Capture the cell that displays the provided text and extract its [X, Y] central coordinate. 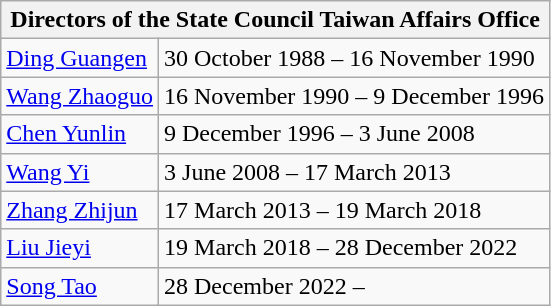
Wang Zhaoguo [80, 96]
3 June 2008 – 17 March 2013 [354, 172]
Chen Yunlin [80, 134]
Ding Guangen [80, 58]
19 March 2018 – 28 December 2022 [354, 248]
28 December 2022 – [354, 286]
Song Tao [80, 286]
16 November 1990 – 9 December 1996 [354, 96]
17 March 2013 – 19 March 2018 [354, 210]
9 December 1996 – 3 June 2008 [354, 134]
Zhang Zhijun [80, 210]
30 October 1988 – 16 November 1990 [354, 58]
Directors of the State Council Taiwan Affairs Office [276, 20]
Liu Jieyi [80, 248]
Wang Yi [80, 172]
